Detect which cell encompasses the target text, then output its [x, y] center coordinate. 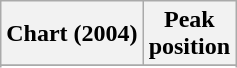
Peakposition [189, 34]
Chart (2004) [72, 34]
